From the cell containing the given text, extract its center point as (X, Y) coordinate. 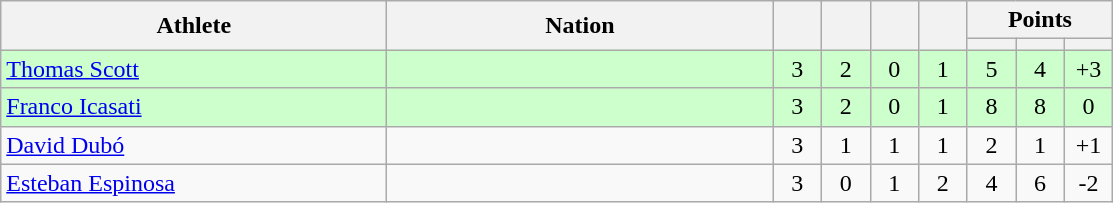
Nation (580, 26)
David Dubó (194, 145)
5 (992, 69)
+3 (1088, 69)
Franco Icasati (194, 107)
Thomas Scott (194, 69)
Athlete (194, 26)
-2 (1088, 183)
+1 (1088, 145)
6 (1040, 183)
Points (1040, 20)
Esteban Espinosa (194, 183)
